Locate the cell with the specified text and output its [x, y] center coordinate. 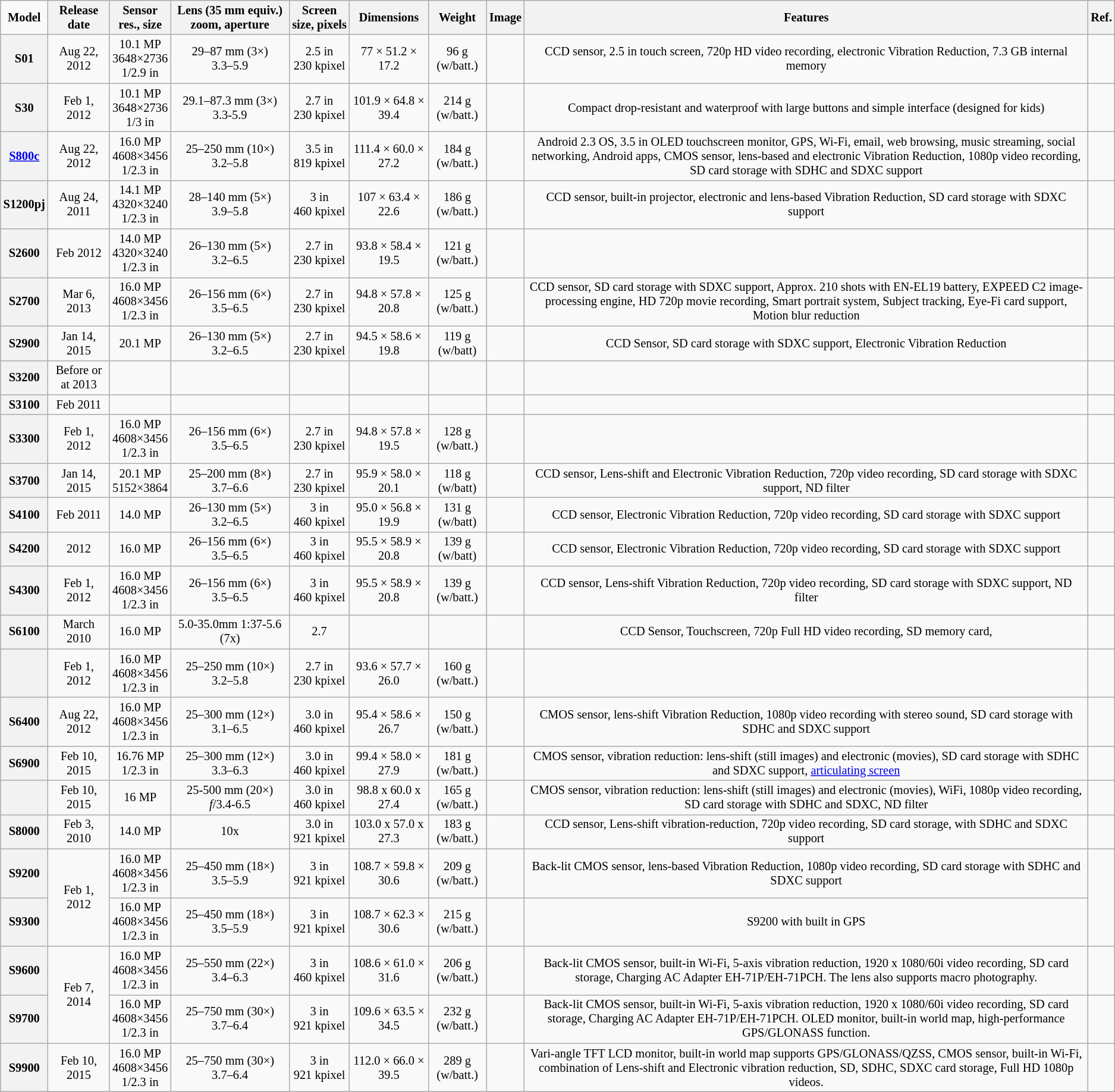
S1200pj [24, 205]
CCD Sensor, SD card storage with SDXC support, Electronic Vibration Reduction [806, 343]
CCD sensor, Lens-shift Vibration Reduction, 720p video recording, SD card storage with SDXC support, ND filter [806, 591]
95.4 × 58.6 × 26.7 [389, 721]
184 g(w/batt.) [457, 156]
119 g (w/batt) [457, 343]
112.0 × 66.0 × 39.5 [389, 1068]
150 g(w/batt.) [457, 721]
93.8 × 58.4 × 19.5 [389, 253]
107 × 63.4 × 22.6 [389, 205]
Mar 6, 2013 [79, 302]
103.0 x 57.0 x 27.3 [389, 831]
109.6 × 63.5 × 34.5 [389, 1019]
Feb 7, 2014 [79, 994]
CCD Sensor, Touchscreen, 720p Full HD video recording, SD memory card, [806, 632]
25–300 mm (12×)3.3–6.3 [230, 763]
S2600 [24, 253]
2.5 in230 kpixel [319, 59]
139 g(w/batt.) [457, 591]
Weight [457, 17]
Sensorres., size [140, 17]
S8000 [24, 831]
183 g (w/batt.) [457, 831]
Image [505, 17]
Feb 3, 2010 [79, 831]
10x [230, 831]
98.8 x 60.0 x 27.4 [389, 798]
16 MP [140, 798]
S2700 [24, 302]
S30 [24, 108]
CCD sensor, Lens-shift vibration-reduction, 720p video recording, SD card storage, with SDHC and SDXC support [806, 831]
181 g(w/batt.) [457, 763]
CMOS sensor, lens-shift Vibration Reduction, 1080p video recording with stereo sound, SD card storage with SDHC and SDXC support [806, 721]
215 g(w/batt.) [457, 922]
94.5 × 58.6 × 19.8 [389, 343]
77 × 51.2 × 17.2 [389, 59]
214 g(w/batt.) [457, 108]
Release date [79, 17]
121 g(w/batt.) [457, 253]
S9600 [24, 970]
CMOS sensor, vibration reduction: lens-shift (still images) and electronic (movies), SD card storage with SDHC and SDXC support, articulating screen [806, 763]
S6900 [24, 763]
3.5 in819 kpixel [319, 156]
209 g(w/batt.) [457, 873]
S3200 [24, 378]
S3300 [24, 439]
20.1 MP5152×3864 [140, 481]
S6400 [24, 721]
Dimensions [389, 17]
232 g(w/batt.) [457, 1019]
Feb 2012 [79, 253]
S4200 [24, 549]
99.4 × 58.0 × 27.9 [389, 763]
131 g (w/batt) [457, 514]
108.7 × 59.8 × 30.6 [389, 873]
206 g(w/batt.) [457, 970]
Features [806, 17]
S9900 [24, 1068]
118 g (w/batt) [457, 481]
S01 [24, 59]
S800c [24, 156]
10.1 MP3648×27361/2.9 in [140, 59]
93.6 × 57.7 × 26.0 [389, 673]
14.1 MP4320×32401/2.3 in [140, 205]
289 g(w/batt.) [457, 1068]
S9700 [24, 1019]
S9200 [24, 873]
25-500 mm (20×)f/3.4-6.5 [230, 798]
10.1 MP3648×27361/3 in [140, 108]
Compact drop-resistant and waterproof with large buttons and simple interface (designed for kids) [806, 108]
S3700 [24, 481]
Aug 24, 2011 [79, 205]
25–300 mm (12×)3.1–6.5 [230, 721]
Ref. [1101, 17]
Back-lit CMOS sensor, lens-based Vibration Reduction, 1080p video recording, SD card storage with SDHC and SDXC support [806, 873]
25–200 mm (8×)3.7–6.6 [230, 481]
165 g (w/batt.) [457, 798]
94.8 × 57.8 × 19.5 [389, 439]
125 g(w/batt.) [457, 302]
95.0 × 56.8 × 19.9 [389, 514]
20.1 MP [140, 343]
95.9 × 58.0 × 20.1 [389, 481]
14.0 MP4320×32401/2.3 in [140, 253]
S4100 [24, 514]
2012 [79, 549]
29.1–87.3 mm (3×)3.3-5.9 [230, 108]
96 g(w/batt.) [457, 59]
S2900 [24, 343]
Lens (35 mm equiv.)zoom, aperture [230, 17]
28–140 mm (5×)3.9–5.8 [230, 205]
5.0-35.0mm 1:37-5.6 (7x) [230, 632]
March 2010 [79, 632]
16.76 MP1/2.3 in [140, 763]
2.7 [319, 632]
CCD sensor, built-in projector, electronic and lens-based Vibration Reduction, SD card storage with SDXC support [806, 205]
25–550 mm (22×)3.4–6.3 [230, 970]
S9300 [24, 922]
29–87 mm (3×)3.3–5.9 [230, 59]
CCD sensor, Lens-shift and Electronic Vibration Reduction, 720p video recording, SD card storage with SDXC support, ND filter [806, 481]
S9200 with built in GPS [806, 922]
S6100 [24, 632]
108.7 × 62.3 × 30.6 [389, 922]
S4300 [24, 591]
Screensize, pixels [319, 17]
S3100 [24, 404]
101.9 × 64.8 × 39.4 [389, 108]
186 g(w/batt.) [457, 205]
Model [24, 17]
160 g(w/batt.) [457, 673]
128 g(w/batt.) [457, 439]
CCD sensor, 2.5 in touch screen, 720p HD video recording, electronic Vibration Reduction, 7.3 GB internal memory [806, 59]
3.0 in921 kpixel [319, 831]
94.8 × 57.8 × 20.8 [389, 302]
108.6 × 61.0 × 31.6 [389, 970]
139 g (w/batt) [457, 549]
Before or at 2013 [79, 378]
111.4 × 60.0 × 27.2 [389, 156]
